Return [X, Y] of the center of cell containing provided text 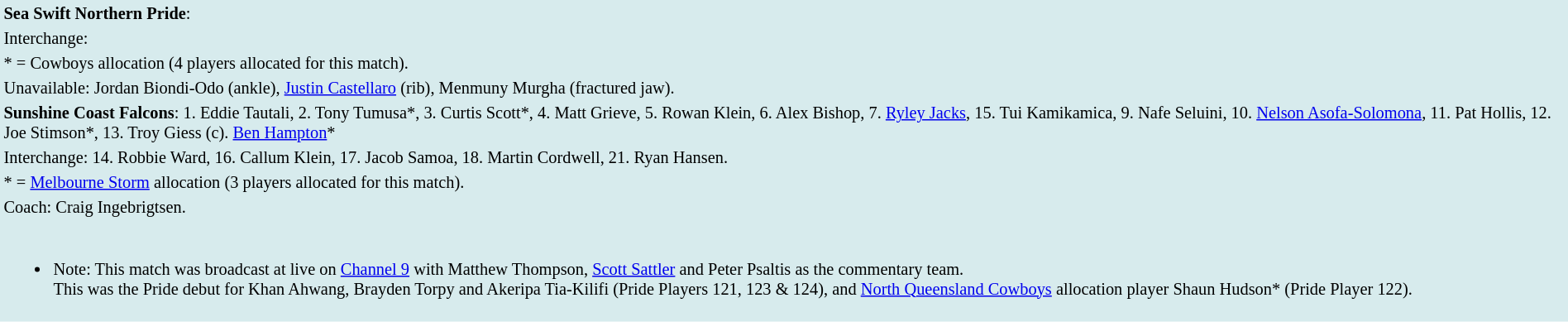
Interchange: 14. Robbie Ward, 16. Callum Klein, 17. Jacob Samoa, 18. Martin Cordwell, 21. Ryan Hansen. [784, 157]
Interchange: [784, 38]
Sea Swift Northern Pride: [784, 13]
* = Cowboys allocation (4 players allocated for this match). [784, 63]
Coach: Craig Ingebrigtsen. [784, 207]
Unavailable: Jordan Biondi-Odo (ankle), Justin Castellaro (rib), Menmuny Murgha (fractured jaw). [784, 88]
* = Melbourne Storm allocation (3 players allocated for this match). [784, 182]
